Find where the given text appears and provide that cell's center as [x, y] coordinate. 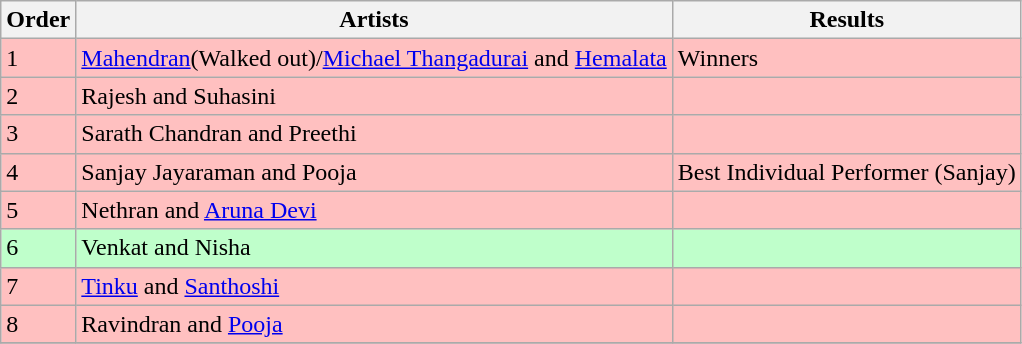
1 [38, 58]
4 [38, 172]
6 [38, 248]
5 [38, 210]
8 [38, 324]
Sarath Chandran and Preethi [374, 134]
Venkat and Nisha [374, 248]
Rajesh and Suhasini [374, 96]
2 [38, 96]
Nethran and Aruna Devi [374, 210]
Results [846, 20]
7 [38, 286]
Order [38, 20]
Mahendran(Walked out)/Michael Thangadurai and Hemalata [374, 58]
Winners [846, 58]
Ravindran and Pooja [374, 324]
3 [38, 134]
Sanjay Jayaraman and Pooja [374, 172]
Best Individual Performer (Sanjay) [846, 172]
Artists [374, 20]
Tinku and Santhoshi [374, 286]
